Find where the given text appears and provide that cell's center as [X, Y] coordinate. 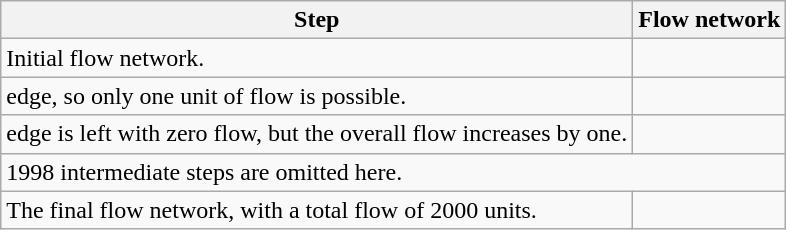
edge is left with zero flow, but the overall flow increases by one. [317, 134]
Flow network [710, 20]
1998 intermediate steps are omitted here. [394, 172]
Initial flow network. [317, 58]
The final flow network, with a total flow of 2000 units. [317, 210]
edge, so only one unit of flow is possible. [317, 96]
Step [317, 20]
